Determine the (X, Y) coordinate at the center of the cell enclosing the given text.  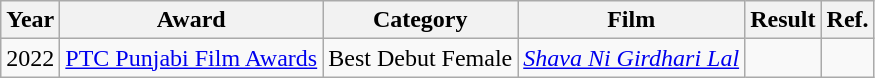
2022 (30, 58)
PTC Punjabi Film Awards (192, 58)
Shava Ni Girdhari Lal (632, 58)
Year (30, 20)
Award (192, 20)
Category (420, 20)
Result (783, 20)
Ref. (848, 20)
Best Debut Female (420, 58)
Film (632, 20)
